Return the [X, Y] coordinate for the center point of the cell that contains the specified text.  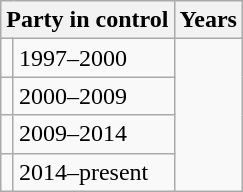
Years [208, 20]
Party in control [88, 20]
2000–2009 [94, 96]
2009–2014 [94, 134]
1997–2000 [94, 58]
2014–present [94, 172]
